Extract the [x, y] coordinate from the center of the cell holding the provided text.  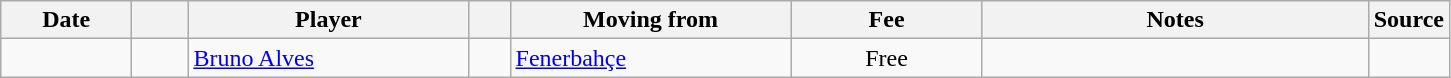
Fenerbahçe [650, 58]
Notes [1175, 20]
Source [1408, 20]
Fee [886, 20]
Free [886, 58]
Date [66, 20]
Bruno Alves [328, 58]
Player [328, 20]
Moving from [650, 20]
